Scan for the cell matching the given text and deliver its [x, y] coordinate at center. 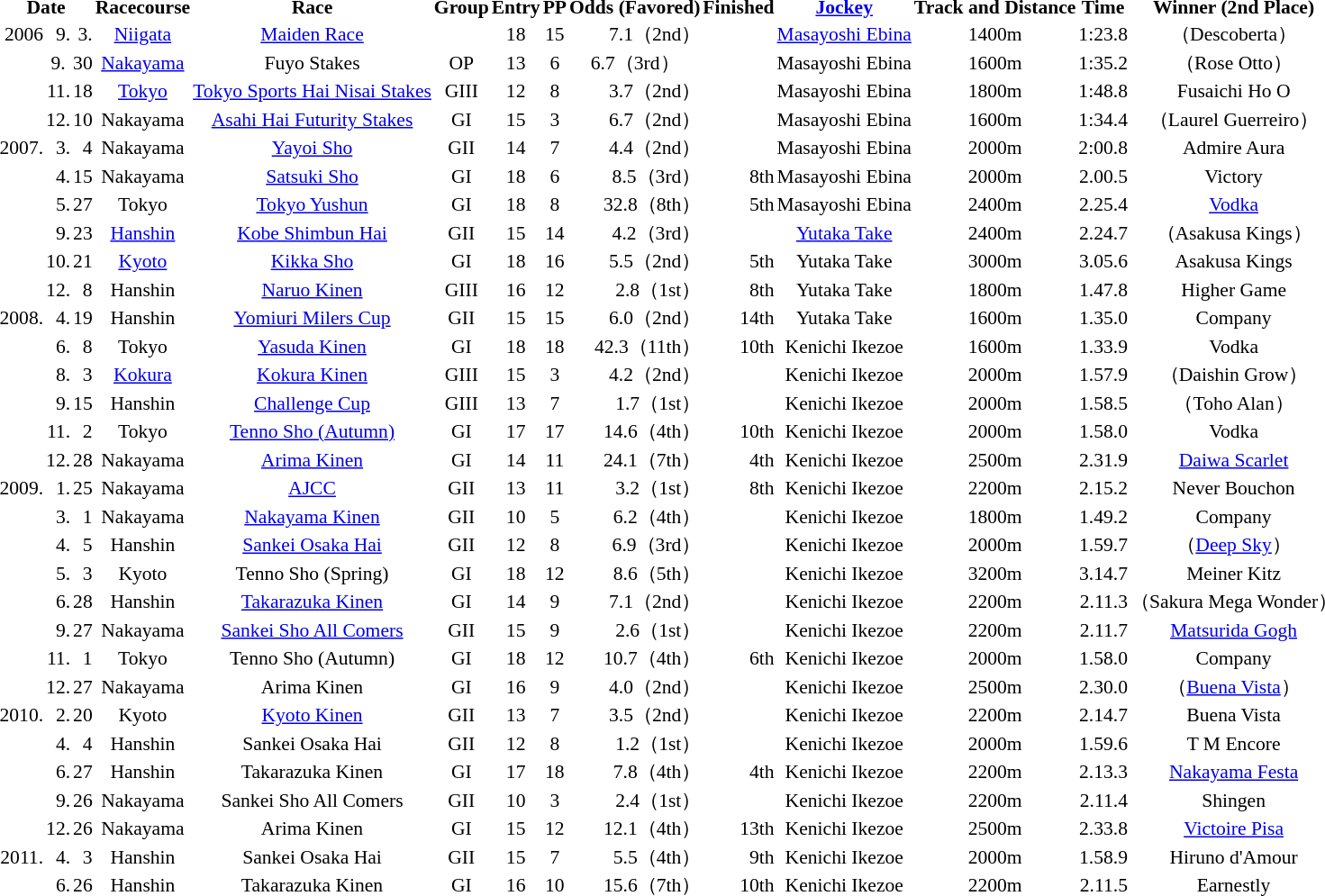
2.30.0 [1103, 687]
24.1（7th） [635, 460]
Tenno Sho (Spring) [313, 574]
42.3（11th） [635, 347]
1:48.8 [1103, 92]
Nakayama Kinen [313, 517]
12.1（4th） [635, 828]
1.33.9 [1103, 347]
14th [739, 319]
6th [739, 659]
6.2（4th） [635, 517]
10.7（4th） [635, 659]
3.2（1st） [635, 488]
1.58.5 [1103, 403]
6.0（2nd） [635, 319]
5.5（2nd） [635, 261]
3200m [994, 574]
1:34.4 [1103, 120]
Tokyo Yushun [313, 205]
13th [739, 828]
Satsuki Sho [313, 176]
Maiden Race [313, 34]
1.58.9 [1103, 857]
4.4（2nd） [635, 148]
2 [83, 432]
8. [59, 375]
1.59.6 [1103, 744]
AJCC [313, 488]
2.11.3 [1103, 602]
2.13.3 [1103, 773]
Yasuda Kinen [313, 347]
Naruo Kinen [313, 290]
1.59.7 [1103, 546]
2.33.8 [1103, 828]
3.14.7 [1103, 574]
2.8（1st） [635, 290]
Kokura Kinen [313, 375]
Challenge Cup [313, 403]
2.00.5 [1103, 176]
6.9（3rd） [635, 546]
6.7（3rd） [635, 63]
2:00.8 [1103, 148]
2.25.4 [1103, 205]
25 [83, 488]
1.7（1st） [635, 403]
3.7（2nd） [635, 92]
Yomiuri Milers Cup [313, 319]
14.6（4th） [635, 432]
7.8（4th） [635, 773]
Kokura [142, 375]
4.0（2nd） [635, 687]
Kyoto Kinen [313, 715]
1.49.2 [1103, 517]
2.15.2 [1103, 488]
30 [83, 63]
Kikka Sho [313, 261]
6.7（2nd） [635, 120]
1:23.8 [1103, 34]
10. [59, 261]
2.11.4 [1103, 801]
Fuyo Stakes [313, 63]
Tokyo Sports Hai Nisai Stakes [313, 92]
8.5（3rd） [635, 176]
2.4（1st） [635, 801]
5.5（4th） [635, 857]
32.8（8th） [635, 205]
3000m [994, 261]
2.14.7 [1103, 715]
2.31.9 [1103, 460]
1.47.8 [1103, 290]
Niigata [142, 34]
23 [83, 233]
1400m [994, 34]
20 [83, 715]
1.2（1st） [635, 744]
4.2（2nd） [635, 375]
Yayoi Sho [313, 148]
1.57.9 [1103, 375]
3.5（2nd） [635, 715]
2.6（1st） [635, 630]
2.11.7 [1103, 630]
Asahi Hai Futurity Stakes [313, 120]
3.05.6 [1103, 261]
Kobe Shimbun Hai [313, 233]
19 [83, 319]
21 [83, 261]
2. [59, 715]
4.2（3rd） [635, 233]
1:35.2 [1103, 63]
1.35.0 [1103, 319]
8.6（5th） [635, 574]
1. [59, 488]
9th [739, 857]
OP [461, 63]
2.24.7 [1103, 233]
